From the cell containing the given text, extract its center point as (X, Y) coordinate. 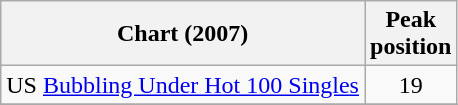
19 (410, 85)
Peakposition (410, 34)
Chart (2007) (183, 34)
US Bubbling Under Hot 100 Singles (183, 85)
